Output the (X, Y) coordinate of the center of the cell containing the given text.  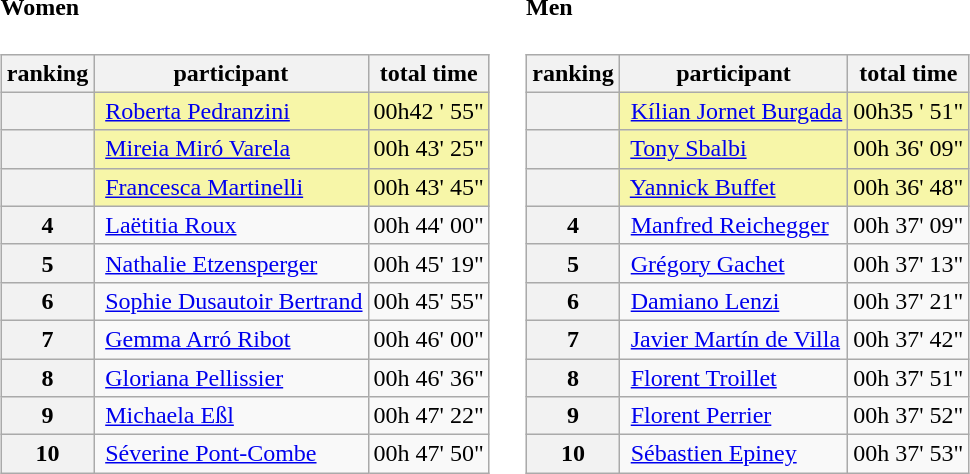
Florent Perrier (734, 416)
Yannick Buffet (734, 187)
Manfred Reichegger (734, 225)
00h 47' 50" (428, 454)
00h 37' 21" (908, 301)
00h 37' 13" (908, 263)
00h 46' 00" (428, 339)
Francesca Martinelli (231, 187)
00h 46' 36" (428, 378)
00h 47' 22" (428, 416)
Damiano Lenzi (734, 301)
Gemma Arró Ribot (231, 339)
Mireia Miró Varela (231, 149)
Kílian Jornet Burgada (734, 111)
Florent Troillet (734, 378)
00h 37' 53" (908, 454)
00h 43' 45" (428, 187)
Tony Sbalbi (734, 149)
00h 36' 48" (908, 187)
00h 37' 09" (908, 225)
Sébastien Epiney (734, 454)
Laëtitia Roux (231, 225)
Gloriana Pellissier (231, 378)
00h 37' 52" (908, 416)
Michaela Eßl (231, 416)
00h 36' 09" (908, 149)
Nathalie Etzensperger (231, 263)
00h35 ' 51" (908, 111)
00h 37' 42" (908, 339)
00h 44' 00" (428, 225)
Roberta Pedranzini (231, 111)
00h 45' 55" (428, 301)
00h 43' 25" (428, 149)
Javier Martín de Villa (734, 339)
Séverine Pont-Combe (231, 454)
Grégory Gachet (734, 263)
Sophie Dusautoir Bertrand (231, 301)
00h42 ' 55" (428, 111)
00h 37' 51" (908, 378)
00h 45' 19" (428, 263)
